Pinpoint the cell where the given text exists, returning its (X, Y) midpoint coordinate. 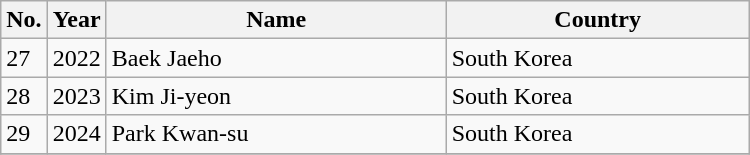
Park Kwan-su (276, 134)
29 (24, 134)
Country (598, 20)
2023 (76, 96)
Baek Jaeho (276, 58)
Name (276, 20)
Year (76, 20)
Kim Ji-yeon (276, 96)
27 (24, 58)
No. (24, 20)
2024 (76, 134)
2022 (76, 58)
28 (24, 96)
